Capture the cell that displays the provided text and extract its [x, y] central coordinate. 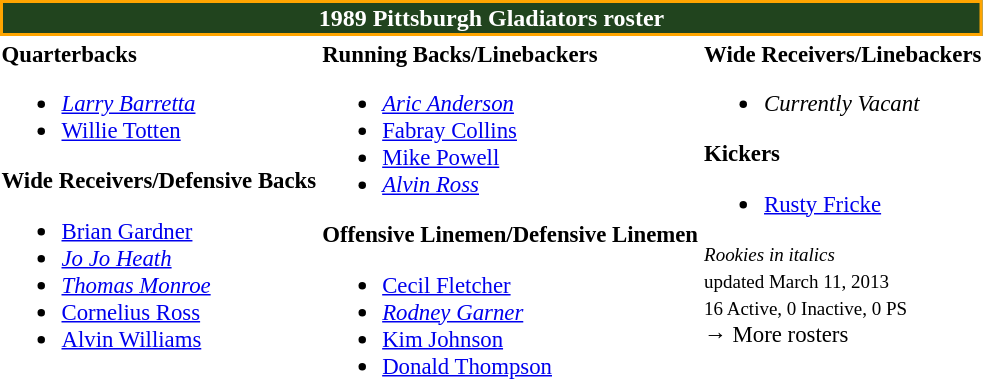
1989 Pittsburgh Gladiators roster [492, 18]
